Provide the [x, y] coordinate of the cell's center where the given text is located.  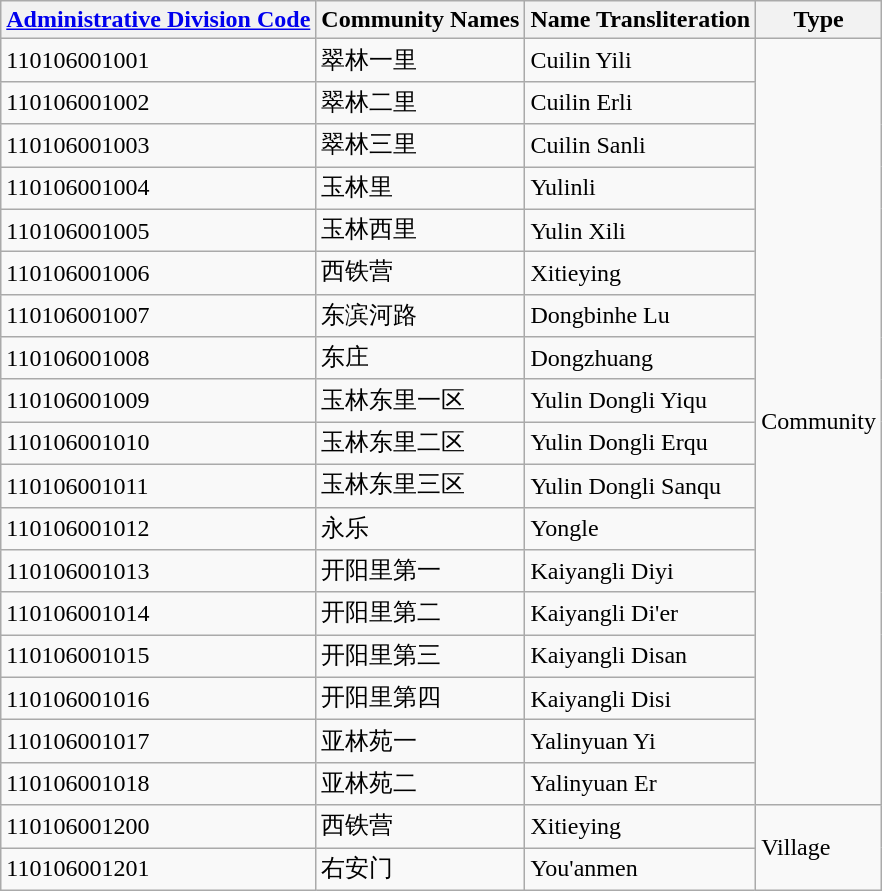
110106001001 [158, 60]
Village [819, 848]
110106001016 [158, 698]
右安门 [420, 870]
Community Names [420, 20]
玉林东里三区 [420, 486]
Cuilin Yili [640, 60]
Community [819, 422]
Kaiyangli Disan [640, 656]
110106001004 [158, 188]
Yalinyuan Yi [640, 742]
110106001201 [158, 870]
110106001010 [158, 444]
Yulinli [640, 188]
110106001018 [158, 784]
Yongle [640, 528]
玉林西里 [420, 230]
Yulin Dongli Sanqu [640, 486]
110106001011 [158, 486]
110106001009 [158, 400]
玉林东里二区 [420, 444]
You'anmen [640, 870]
翠林一里 [420, 60]
Yulin Dongli Erqu [640, 444]
110106001003 [158, 146]
Cuilin Erli [640, 102]
110106001200 [158, 826]
Dongbinhe Lu [640, 316]
东滨河路 [420, 316]
Kaiyangli Diyi [640, 572]
Dongzhuang [640, 358]
110106001012 [158, 528]
开阳里第四 [420, 698]
110106001005 [158, 230]
110106001006 [158, 274]
Type [819, 20]
玉林东里一区 [420, 400]
开阳里第三 [420, 656]
110106001008 [158, 358]
110106001007 [158, 316]
Yulin Dongli Yiqu [640, 400]
110106001013 [158, 572]
亚林苑二 [420, 784]
Administrative Division Code [158, 20]
翠林二里 [420, 102]
Yalinyuan Er [640, 784]
永乐 [420, 528]
110106001014 [158, 614]
翠林三里 [420, 146]
开阳里第一 [420, 572]
Yulin Xili [640, 230]
110106001002 [158, 102]
110106001017 [158, 742]
开阳里第二 [420, 614]
东庄 [420, 358]
Name Transliteration [640, 20]
玉林里 [420, 188]
Cuilin Sanli [640, 146]
Kaiyangli Di'er [640, 614]
110106001015 [158, 656]
亚林苑一 [420, 742]
Kaiyangli Disi [640, 698]
